Capture the cell that displays the provided text and extract its [x, y] central coordinate. 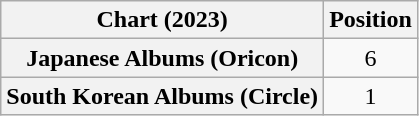
South Korean Albums (Circle) [162, 96]
6 [371, 58]
Chart (2023) [162, 20]
Position [371, 20]
Japanese Albums (Oricon) [162, 58]
1 [371, 96]
